Identify which cell holds the provided text, then report its (x, y) central coordinate. 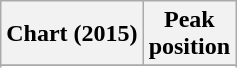
Peakposition (189, 34)
Chart (2015) (72, 34)
